For the text-containing cell, return its midpoint in [X, Y] coordinate format. 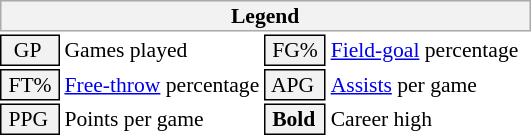
Games played [162, 50]
Free-throw percentage [162, 85]
FT% [30, 85]
Field-goal percentage [430, 50]
GP [30, 50]
APG [295, 85]
Assists per game [430, 85]
Legend [265, 16]
FG% [295, 50]
